Capture the cell that displays the provided text and extract its (x, y) central coordinate. 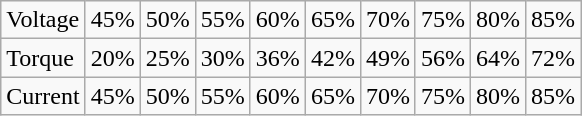
Torque (43, 58)
25% (168, 58)
72% (554, 58)
30% (222, 58)
Current (43, 96)
49% (388, 58)
56% (442, 58)
64% (498, 58)
Voltage (43, 20)
42% (332, 58)
36% (278, 58)
20% (112, 58)
